Provide the (x, y) coordinate of the cell's center where the given text is located.  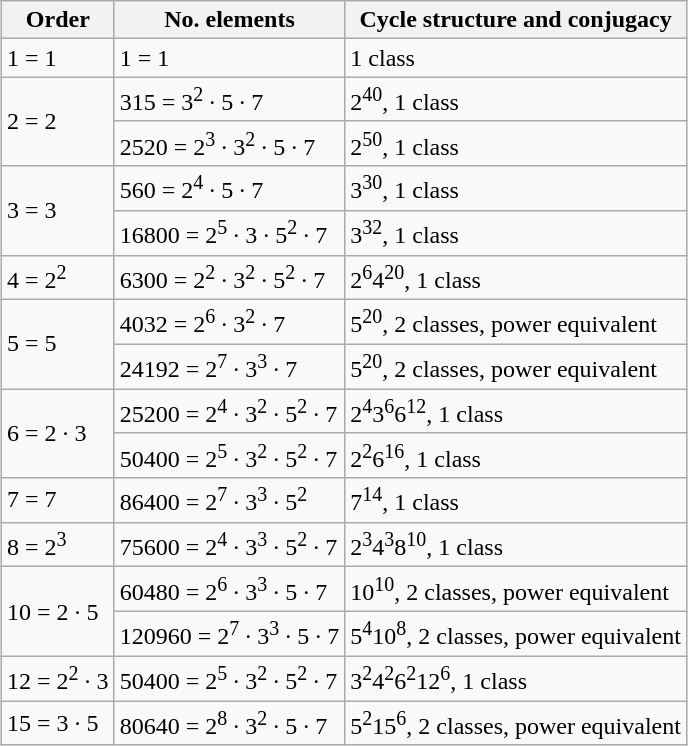
52156, 2 classes, power equivalent (516, 724)
714, 1 class (516, 500)
10 = 2 · 5 (58, 612)
6 = 2 · 3 (58, 434)
24192 = 27 · 33 · 7 (230, 366)
8 = 23 (58, 544)
250, 1 class (516, 144)
560 = 24 · 5 · 7 (230, 188)
86400 = 27 · 33 · 52 (230, 500)
75600 = 24 · 33 · 52 · 7 (230, 544)
22616, 1 class (516, 456)
2436612, 1 class (516, 412)
80640 = 28 · 32 · 5 · 7 (230, 724)
315 = 32 · 5 · 7 (230, 100)
No. elements (230, 20)
15 = 3 · 5 (58, 724)
Order (58, 20)
2 = 2 (58, 122)
2520 = 23 · 32 · 5 · 7 (230, 144)
240, 1 class (516, 100)
4 = 22 (58, 278)
25200 = 24 · 32 · 52 · 7 (230, 412)
6300 = 22 · 32 · 52 · 7 (230, 278)
4032 = 26 · 32 · 7 (230, 322)
54108, 2 classes, power equivalent (516, 634)
330, 1 class (516, 188)
26420, 1 class (516, 278)
3 = 3 (58, 210)
12 = 22 · 3 (58, 678)
324262126, 1 class (516, 678)
120960 = 27 · 33 · 5 · 7 (230, 634)
5 = 5 (58, 344)
60480 = 26 · 33 · 5 · 7 (230, 590)
332, 1 class (516, 234)
1 class (516, 58)
Cycle structure and conjugacy (516, 20)
7 = 7 (58, 500)
16800 = 25 · 3 · 52 · 7 (230, 234)
2343810, 1 class (516, 544)
1010, 2 classes, power equivalent (516, 590)
